Output the [X, Y] coordinate of the center of the cell containing the given text.  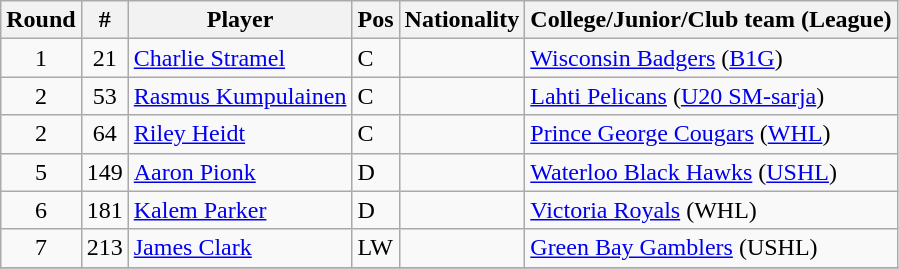
Charlie Stramel [240, 58]
James Clark [240, 248]
5 [41, 172]
# [104, 20]
213 [104, 248]
Rasmus Kumpulainen [240, 96]
Prince George Cougars (WHL) [711, 134]
College/Junior/Club team (League) [711, 20]
181 [104, 210]
149 [104, 172]
Aaron Pionk [240, 172]
Pos [376, 20]
Green Bay Gamblers (USHL) [711, 248]
64 [104, 134]
21 [104, 58]
LW [376, 248]
6 [41, 210]
Round [41, 20]
7 [41, 248]
Wisconsin Badgers (B1G) [711, 58]
Kalem Parker [240, 210]
Waterloo Black Hawks (USHL) [711, 172]
Victoria Royals (WHL) [711, 210]
Player [240, 20]
53 [104, 96]
1 [41, 58]
Lahti Pelicans (U20 SM-sarja) [711, 96]
Nationality [462, 20]
Riley Heidt [240, 134]
